Locate the cell with the specified text and output its [X, Y] center coordinate. 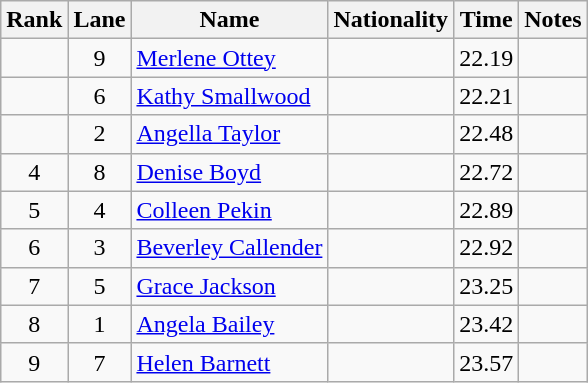
Nationality [391, 20]
3 [100, 248]
22.48 [486, 134]
22.19 [486, 58]
Merlene Ottey [230, 58]
Notes [553, 20]
23.25 [486, 286]
2 [100, 134]
22.21 [486, 96]
Time [486, 20]
Name [230, 20]
Grace Jackson [230, 286]
Rank [34, 20]
Beverley Callender [230, 248]
22.72 [486, 172]
Angella Taylor [230, 134]
Denise Boyd [230, 172]
22.92 [486, 248]
1 [100, 324]
22.89 [486, 210]
Kathy Smallwood [230, 96]
Helen Barnett [230, 362]
Colleen Pekin [230, 210]
Angela Bailey [230, 324]
Lane [100, 20]
23.42 [486, 324]
23.57 [486, 362]
